From the cell containing the given text, extract its center point as (x, y) coordinate. 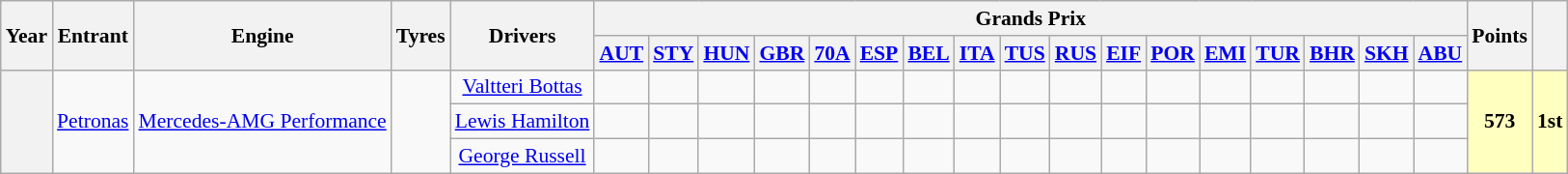
Petronas (93, 122)
Grands Prix (1030, 18)
70A (831, 53)
POR (1173, 53)
TUS (1025, 53)
RUS (1076, 53)
George Russell (523, 157)
Valtteri Bottas (523, 87)
BHR (1333, 53)
Lewis Hamilton (523, 122)
Points (1500, 35)
573 (1500, 122)
Mercedes-AMG Performance (262, 122)
GBR (781, 53)
TUR (1278, 53)
STY (673, 53)
Tyres (420, 35)
Year (27, 35)
SKH (1387, 53)
ITA (978, 53)
BEL (928, 53)
AUT (621, 53)
EMI (1225, 53)
Entrant (93, 35)
ABU (1441, 53)
Engine (262, 35)
HUN (726, 53)
ESP (879, 53)
EIF (1123, 53)
1st (1551, 122)
Drivers (523, 35)
